Capture the cell that displays the provided text and extract its [x, y] central coordinate. 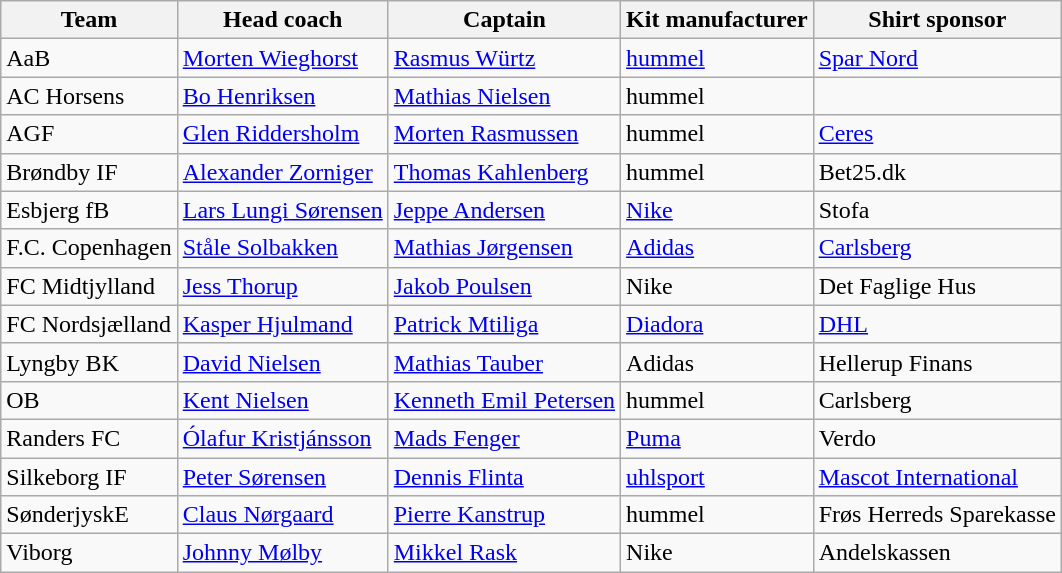
Morten Rasmussen [504, 134]
Mathias Jørgensen [504, 248]
Johnny Mølby [282, 553]
Lars Lungi Sørensen [282, 210]
Kit manufacturer [718, 20]
Silkeborg IF [89, 477]
Mikkel Rask [504, 553]
Puma [718, 438]
Kenneth Emil Petersen [504, 400]
Jakob Poulsen [504, 286]
Mathias Nielsen [504, 96]
Mascot International [937, 477]
Frøs Herreds Sparekasse [937, 515]
Ståle Solbakken [282, 248]
Brøndby IF [89, 172]
Pierre Kanstrup [504, 515]
Spar Nord [937, 58]
Mads Fenger [504, 438]
Team [89, 20]
Det Faglige Hus [937, 286]
Dennis Flinta [504, 477]
Thomas Kahlenberg [504, 172]
Jeppe Andersen [504, 210]
Glen Riddersholm [282, 134]
Claus Nørgaard [282, 515]
FC Nordsjælland [89, 324]
AC Horsens [89, 96]
Kent Nielsen [282, 400]
David Nielsen [282, 362]
F.C. Copenhagen [89, 248]
FC Midtjylland [89, 286]
Head coach [282, 20]
Alexander Zorniger [282, 172]
Mathias Tauber [504, 362]
Bo Henriksen [282, 96]
Peter Sørensen [282, 477]
Morten Wieghorst [282, 58]
Esbjerg fB [89, 210]
SønderjyskE [89, 515]
Verdo [937, 438]
Lyngby BK [89, 362]
Rasmus Würtz [504, 58]
Patrick Mtiliga [504, 324]
Viborg [89, 553]
Stofa [937, 210]
DHL [937, 324]
Captain [504, 20]
Jess Thorup [282, 286]
Kasper Hjulmand [282, 324]
Ceres [937, 134]
AaB [89, 58]
Diadora [718, 324]
OB [89, 400]
Andelskassen [937, 553]
Randers FC [89, 438]
Bet25.dk [937, 172]
AGF [89, 134]
Ólafur Kristjánsson [282, 438]
Hellerup Finans [937, 362]
Shirt sponsor [937, 20]
uhlsport [718, 477]
